Output the [X, Y] coordinate of the center of the cell containing the given text.  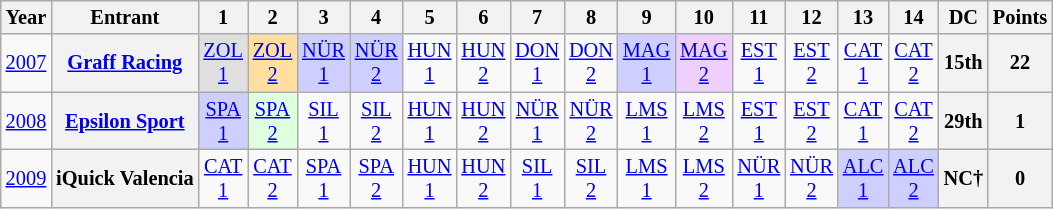
NC† [964, 178]
22 [1020, 63]
Year [26, 17]
7 [537, 17]
2007 [26, 63]
DON1 [537, 63]
0 [1020, 178]
iQuick Valencia [124, 178]
6 [483, 17]
ZOL1 [224, 63]
11 [758, 17]
MAG2 [704, 63]
2 [272, 17]
2008 [26, 121]
Entrant [124, 17]
3 [324, 17]
ALC2 [913, 178]
8 [591, 17]
Epsilon Sport [124, 121]
4 [376, 17]
2009 [26, 178]
10 [704, 17]
ZOL2 [272, 63]
13 [863, 17]
DC [964, 17]
5 [430, 17]
Graff Racing [124, 63]
9 [646, 17]
DON2 [591, 63]
ALC1 [863, 178]
Points [1020, 17]
MAG1 [646, 63]
15th [964, 63]
29th [964, 121]
12 [812, 17]
14 [913, 17]
